Identify which cell holds the provided text, then report its [X, Y] central coordinate. 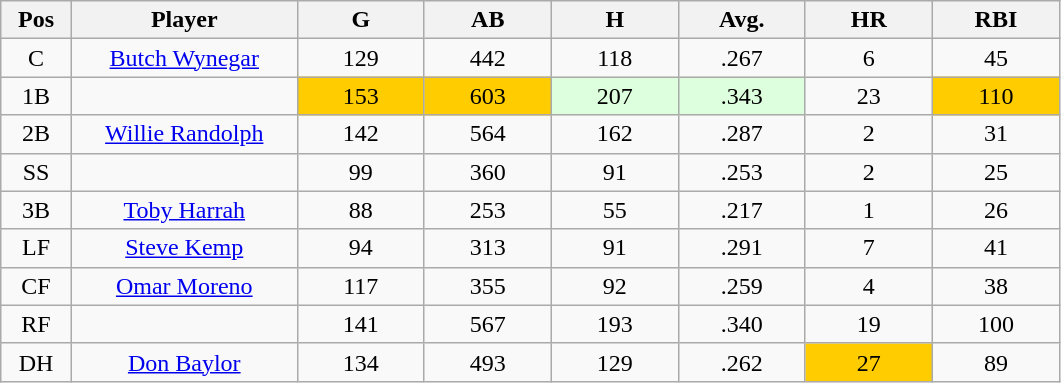
HR [868, 20]
27 [868, 362]
603 [488, 96]
LF [36, 248]
142 [360, 134]
.259 [742, 286]
Toby Harrah [184, 210]
23 [868, 96]
25 [996, 172]
355 [488, 286]
RF [36, 324]
3B [36, 210]
.340 [742, 324]
88 [360, 210]
564 [488, 134]
Player [184, 20]
100 [996, 324]
1B [36, 96]
DH [36, 362]
92 [614, 286]
89 [996, 362]
.287 [742, 134]
360 [488, 172]
7 [868, 248]
Avg. [742, 20]
AB [488, 20]
.217 [742, 210]
SS [36, 172]
Omar Moreno [184, 286]
153 [360, 96]
2B [36, 134]
207 [614, 96]
41 [996, 248]
.291 [742, 248]
118 [614, 58]
RBI [996, 20]
Don Baylor [184, 362]
110 [996, 96]
Steve Kemp [184, 248]
1 [868, 210]
19 [868, 324]
Butch Wynegar [184, 58]
94 [360, 248]
6 [868, 58]
G [360, 20]
99 [360, 172]
141 [360, 324]
Pos [36, 20]
442 [488, 58]
134 [360, 362]
26 [996, 210]
193 [614, 324]
45 [996, 58]
.262 [742, 362]
55 [614, 210]
38 [996, 286]
31 [996, 134]
C [36, 58]
.267 [742, 58]
H [614, 20]
567 [488, 324]
.343 [742, 96]
4 [868, 286]
Willie Randolph [184, 134]
162 [614, 134]
.253 [742, 172]
253 [488, 210]
493 [488, 362]
313 [488, 248]
CF [36, 286]
117 [360, 286]
